For the text-containing cell, return its midpoint in [x, y] coordinate format. 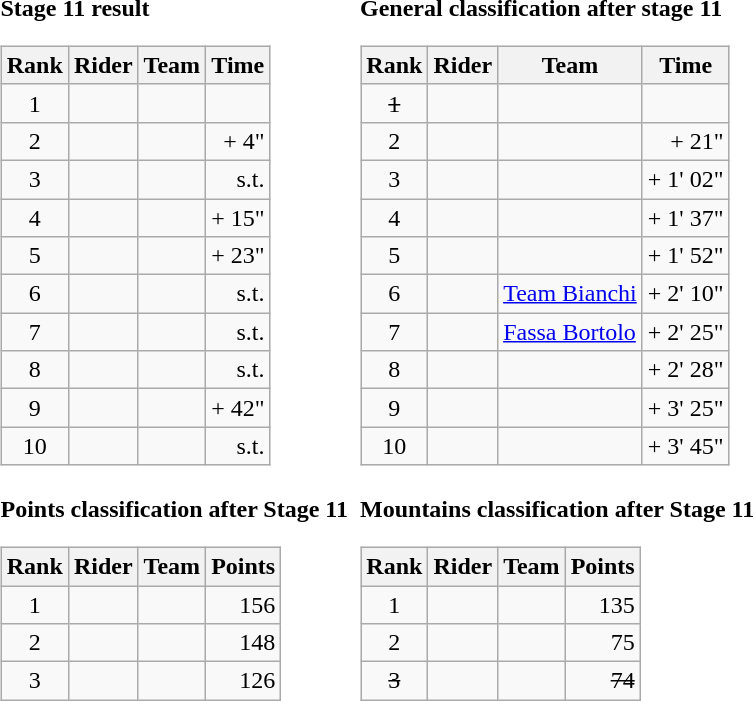
+ 3' 45" [686, 446]
Fassa Bortolo [570, 332]
148 [244, 643]
+ 15" [238, 217]
+ 23" [238, 256]
+ 42" [238, 408]
+ 2' 28" [686, 370]
135 [602, 605]
126 [244, 681]
Team Bianchi [570, 294]
+ 2' 25" [686, 332]
156 [244, 605]
+ 1' 02" [686, 179]
+ 2' 10" [686, 294]
+ 1' 52" [686, 256]
75 [602, 643]
+ 21" [686, 141]
74 [602, 681]
+ 1' 37" [686, 217]
+ 3' 25" [686, 408]
+ 4" [238, 141]
